Output the (x, y) coordinate of the center of the cell containing the given text.  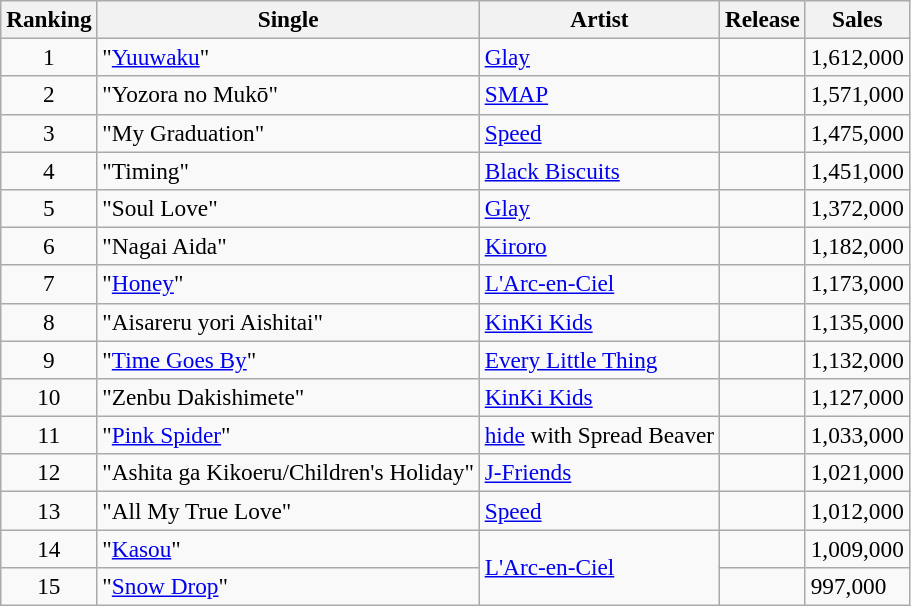
3 (49, 133)
"Soul Love" (288, 208)
1,372,000 (857, 208)
"Zenbu Dakishimete" (288, 397)
1,009,000 (857, 548)
1,451,000 (857, 170)
11 (49, 435)
7 (49, 284)
"All My True Love" (288, 510)
"Pink Spider" (288, 435)
1,135,000 (857, 322)
"Ashita ga Kikoeru/Children's Holiday" (288, 473)
Kiroro (599, 246)
Every Little Thing (599, 359)
6 (49, 246)
J-Friends (599, 473)
1,182,000 (857, 246)
15 (49, 586)
13 (49, 510)
1,132,000 (857, 359)
hide with Spread Beaver (599, 435)
1,475,000 (857, 133)
"Kasou" (288, 548)
1 (49, 57)
"My Graduation" (288, 133)
Ranking (49, 19)
"Yuuwaku" (288, 57)
9 (49, 359)
4 (49, 170)
"Yozora no Mukō" (288, 95)
"Time Goes By" (288, 359)
12 (49, 473)
Artist (599, 19)
Release (763, 19)
"Timing" (288, 170)
2 (49, 95)
"Aisareru yori Aishitai" (288, 322)
Sales (857, 19)
1,021,000 (857, 473)
8 (49, 322)
1,127,000 (857, 397)
1,173,000 (857, 284)
997,000 (857, 586)
"Snow Drop" (288, 586)
14 (49, 548)
1,033,000 (857, 435)
Black Biscuits (599, 170)
1,012,000 (857, 510)
5 (49, 208)
"Nagai Aida" (288, 246)
SMAP (599, 95)
10 (49, 397)
1,571,000 (857, 95)
1,612,000 (857, 57)
"Honey" (288, 284)
Single (288, 19)
